Determine the [X, Y] coordinate at the center of the cell enclosing the given text.  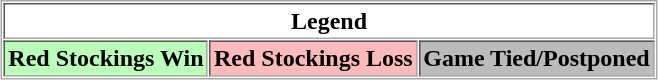
Game Tied/Postponed [536, 58]
Red Stockings Loss [313, 58]
Legend [329, 21]
Red Stockings Win [106, 58]
